Pinpoint the cell where the given text exists, returning its [X, Y] midpoint coordinate. 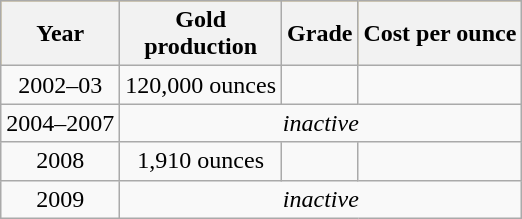
Year [60, 34]
Grade [320, 34]
Goldproduction [201, 34]
2002–03 [60, 85]
1,910 ounces [201, 161]
2008 [60, 161]
Cost per ounce [440, 34]
120,000 ounces [201, 85]
2009 [60, 199]
2004–2007 [60, 123]
